Return the [X, Y] coordinate for the center point of the cell that contains the specified text.  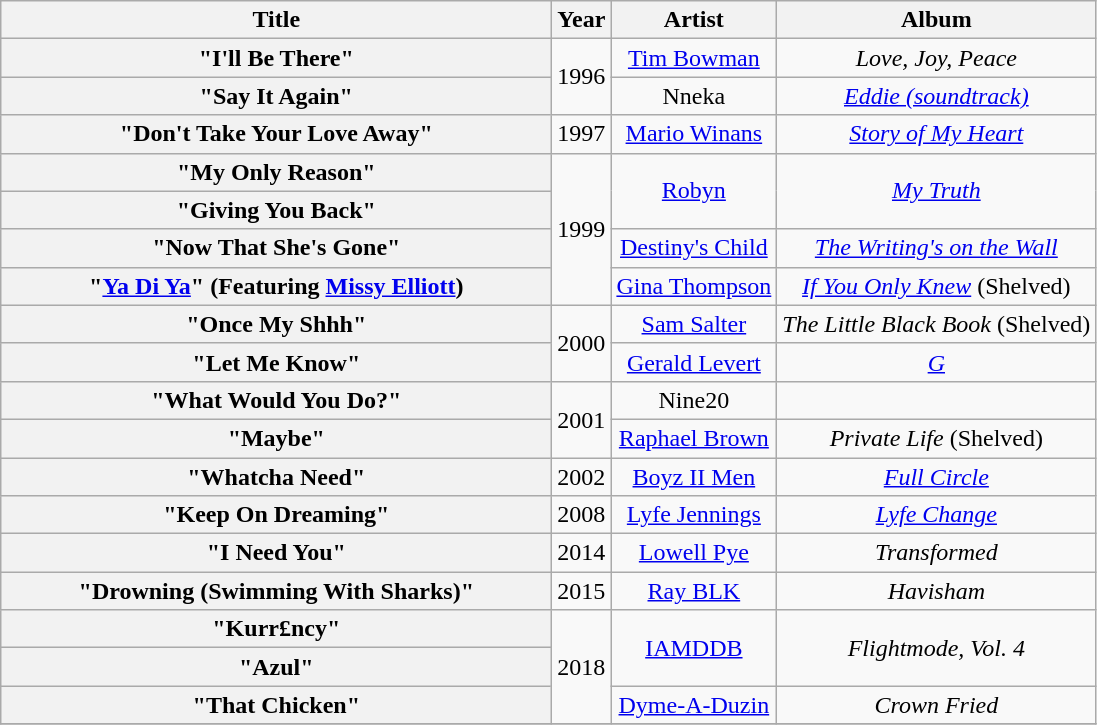
Album [936, 20]
1997 [582, 134]
Sam Salter [694, 324]
Nine20 [694, 400]
"Say It Again" [276, 96]
Private Life (Shelved) [936, 438]
Dyme-A-Duzin [694, 705]
Havisham [936, 591]
Transformed [936, 553]
Lowell Pye [694, 553]
My Truth [936, 191]
"My Only Reason" [276, 172]
If You Only Knew (Shelved) [936, 286]
"Giving You Back" [276, 210]
"Keep On Dreaming" [276, 515]
2001 [582, 419]
Artist [694, 20]
"Let Me Know" [276, 362]
Gerald Levert [694, 362]
Title [276, 20]
Year [582, 20]
"That Chicken" [276, 705]
Nneka [694, 96]
1999 [582, 229]
"Once My Shhh" [276, 324]
2000 [582, 343]
1996 [582, 77]
2002 [582, 477]
Gina Thompson [694, 286]
The Little Black Book (Shelved) [936, 324]
2018 [582, 667]
"I'll Be There" [276, 58]
"I Need You" [276, 553]
Lyfe Jennings [694, 515]
The Writing's on the Wall [936, 248]
Eddie (soundtrack) [936, 96]
"Drowning (Swimming With Sharks)" [276, 591]
"Maybe" [276, 438]
Full Circle [936, 477]
"Whatcha Need" [276, 477]
Crown Fried [936, 705]
Boyz II Men [694, 477]
"Ya Di Ya" (Featuring Missy Elliott) [276, 286]
"Azul" [276, 667]
Love, Joy, Peace [936, 58]
IAMDDB [694, 648]
Tim Bowman [694, 58]
"Don't Take Your Love Away" [276, 134]
Flightmode, Vol. 4 [936, 648]
"Now That She's Gone" [276, 248]
2015 [582, 591]
Destiny's Child [694, 248]
Lyfe Change [936, 515]
2014 [582, 553]
Ray BLK [694, 591]
Robyn [694, 191]
Mario Winans [694, 134]
"What Would You Do?" [276, 400]
Raphael Brown [694, 438]
"Kurr£ncy" [276, 629]
G [936, 362]
Story of My Heart [936, 134]
2008 [582, 515]
